Extract the (X, Y) coordinate from the center of the cell holding the provided text.  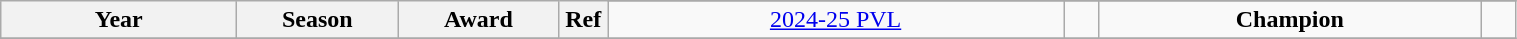
2024-25 PVL (836, 20)
Ref (584, 20)
Champion (1290, 20)
Year (119, 20)
Season (318, 20)
Award (478, 20)
